Capture the cell that displays the provided text and extract its (X, Y) central coordinate. 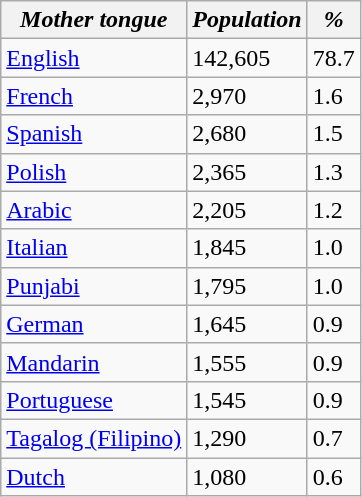
1.5 (334, 134)
2,680 (247, 134)
Punjabi (94, 286)
1.3 (334, 172)
2,205 (247, 210)
Mandarin (94, 362)
Dutch (94, 477)
1.2 (334, 210)
78.7 (334, 58)
German (94, 324)
2,970 (247, 96)
1,545 (247, 400)
French (94, 96)
1,645 (247, 324)
0.6 (334, 477)
1,795 (247, 286)
142,605 (247, 58)
Population (247, 20)
English (94, 58)
1,290 (247, 438)
0.7 (334, 438)
2,365 (247, 172)
1,080 (247, 477)
1,555 (247, 362)
Polish (94, 172)
1,845 (247, 248)
Spanish (94, 134)
Tagalog (Filipino) (94, 438)
Arabic (94, 210)
Mother tongue (94, 20)
1.6 (334, 96)
Portuguese (94, 400)
Italian (94, 248)
% (334, 20)
